Search for the cell housing the specified text and yield its [x, y] center coordinate. 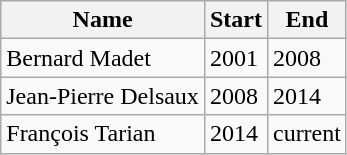
2001 [236, 58]
Bernard Madet [103, 58]
Name [103, 20]
Start [236, 20]
current [306, 134]
François Tarian [103, 134]
Jean-Pierre Delsaux [103, 96]
End [306, 20]
